Find where the given text appears and provide that cell's center as (x, y) coordinate. 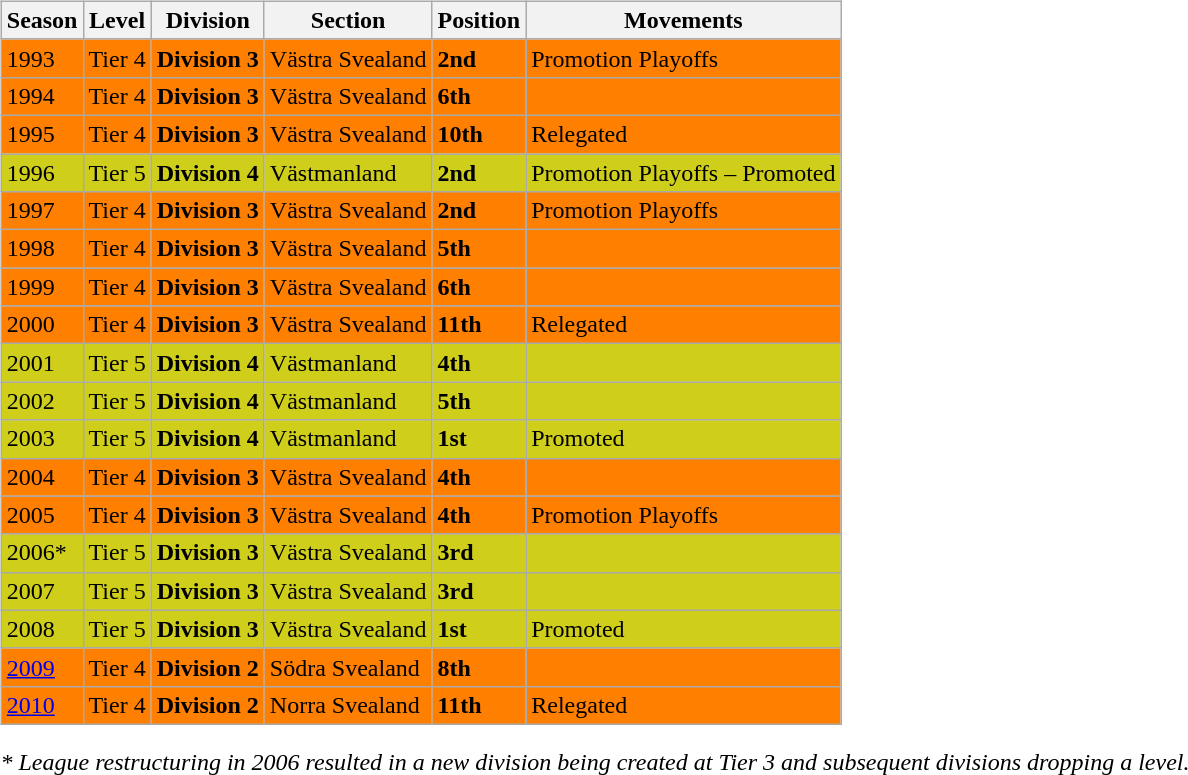
1995 (42, 134)
2001 (42, 363)
Norra Svealand (348, 705)
2008 (42, 629)
2009 (42, 667)
Position (479, 20)
1998 (42, 249)
2005 (42, 515)
2000 (42, 325)
1997 (42, 211)
Movements (684, 20)
2003 (42, 439)
Promotion Playoffs – Promoted (684, 173)
2004 (42, 477)
1999 (42, 287)
1996 (42, 173)
Level (117, 20)
Division (208, 20)
1993 (42, 58)
Section (348, 20)
2010 (42, 705)
2002 (42, 401)
8th (479, 667)
1994 (42, 96)
Season (42, 20)
Södra Svealand (348, 667)
10th (479, 134)
2007 (42, 591)
2006* (42, 553)
